Extract the [x, y] coordinate from the center of the cell holding the provided text.  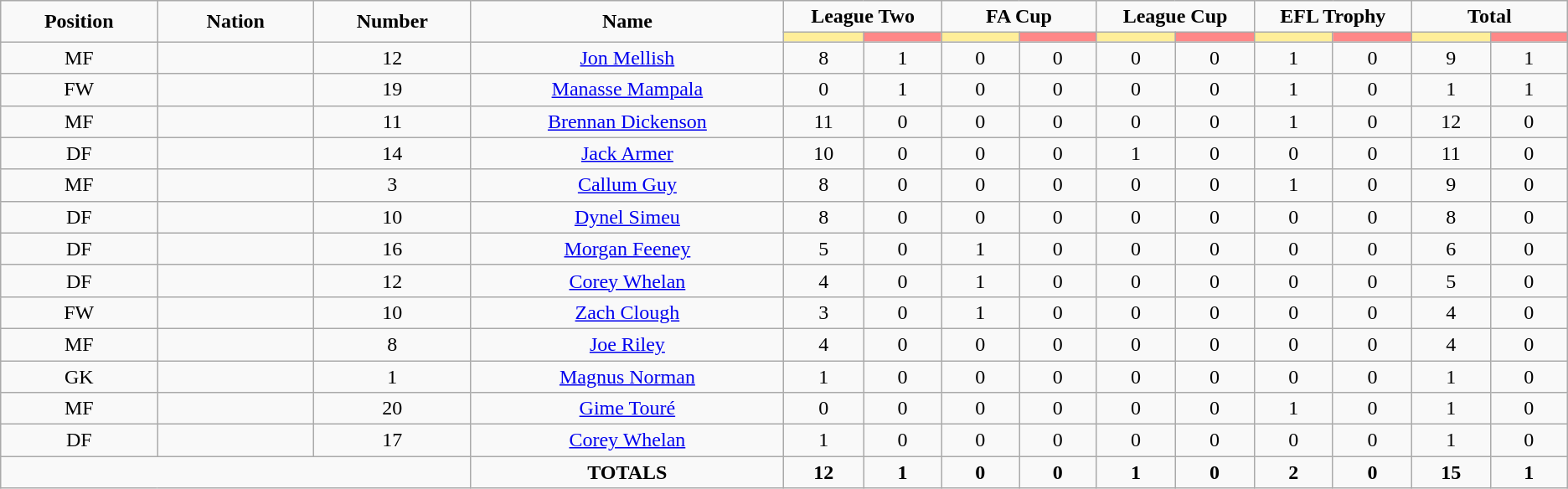
Number [392, 22]
Zach Clough [627, 312]
League Two [863, 17]
14 [392, 153]
15 [1451, 472]
Callum Guy [627, 185]
Position [79, 22]
Jack Armer [627, 153]
FA Cup [1019, 17]
League Cup [1175, 17]
Name [627, 22]
Magnus Norman [627, 376]
Morgan Feeney [627, 249]
17 [392, 440]
Brennan Dickenson [627, 121]
Joe Riley [627, 344]
Nation [236, 22]
Dynel Simeu [627, 217]
Total [1489, 17]
TOTALS [627, 472]
20 [392, 409]
6 [1451, 249]
19 [392, 90]
GK [79, 376]
Manasse Mampala [627, 90]
16 [392, 249]
EFL Trophy [1333, 17]
2 [1293, 472]
Jon Mellish [627, 58]
Gime Touré [627, 409]
